Search for the cell housing the specified text and yield its [x, y] center coordinate. 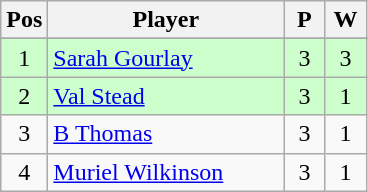
Muriel Wilkinson [166, 172]
P [304, 20]
Pos [24, 20]
B Thomas [166, 134]
4 [24, 172]
2 [24, 96]
Val Stead [166, 96]
Sarah Gourlay [166, 58]
W [346, 20]
Player [166, 20]
